Determine the [X, Y] coordinate at the center of the cell enclosing the given text.  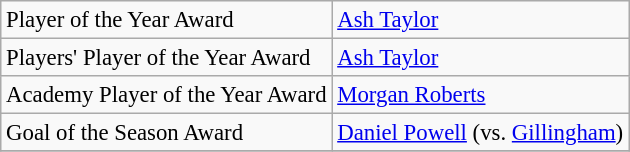
Morgan Roberts [480, 95]
Daniel Powell (vs. Gillingham) [480, 133]
Player of the Year Award [166, 20]
Goal of the Season Award [166, 133]
Players' Player of the Year Award [166, 58]
Academy Player of the Year Award [166, 95]
